Pinpoint the cell where the given text exists, returning its (x, y) midpoint coordinate. 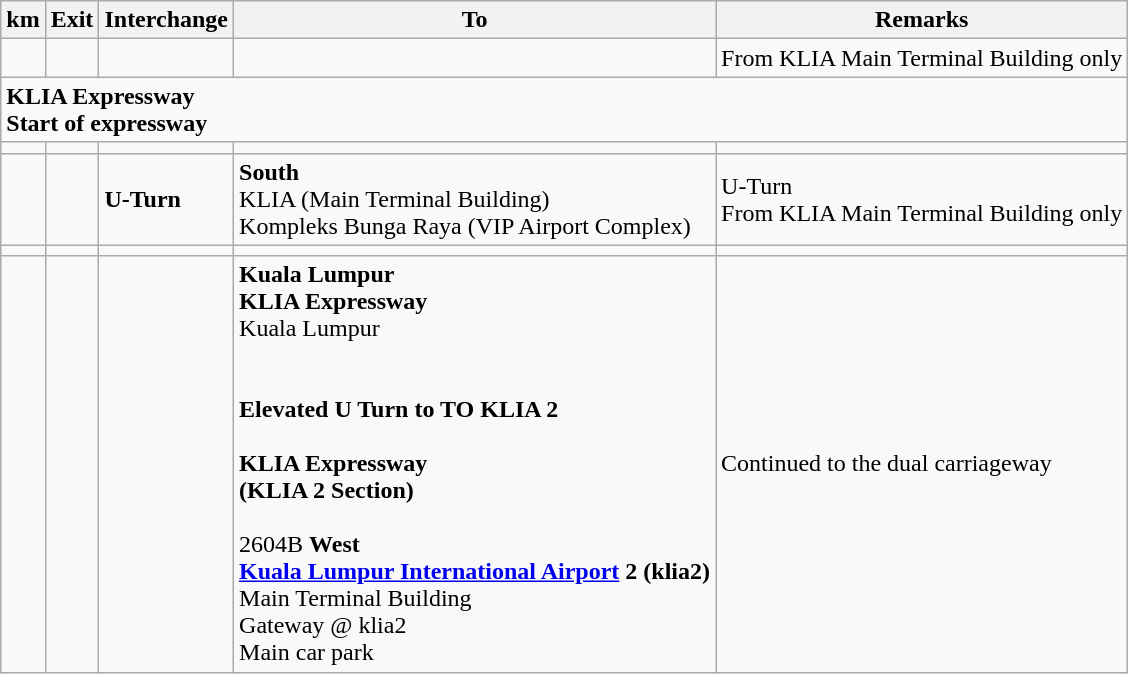
U-Turn (166, 199)
Remarks (922, 20)
Exit (72, 20)
To (475, 20)
U-TurnFrom KLIA Main Terminal Building only (922, 199)
Continued to the dual carriageway (922, 464)
South KLIA (Main Terminal Building) Kompleks Bunga Raya (VIP Airport Complex) (475, 199)
km (23, 20)
From KLIA Main Terminal Building only (922, 58)
KLIA ExpresswayStart of expressway (564, 110)
Interchange (166, 20)
